For the text-containing cell, return its midpoint in [X, Y] coordinate format. 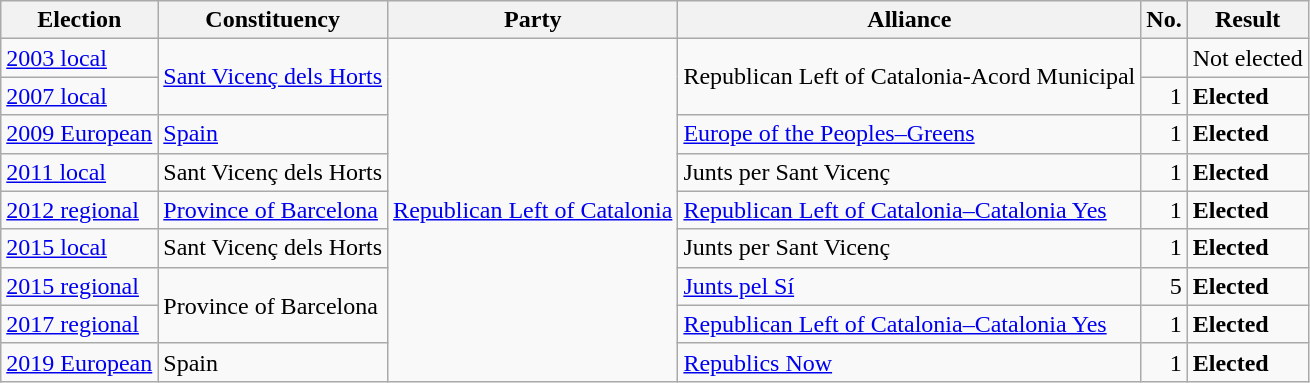
Election [80, 20]
2019 European [80, 362]
2017 regional [80, 324]
2007 local [80, 96]
Not elected [1248, 58]
2012 regional [80, 210]
Alliance [910, 20]
2003 local [80, 58]
Party [533, 20]
2015 regional [80, 286]
2009 European [80, 134]
2015 local [80, 248]
Result [1248, 20]
Republican Left of Catalonia-Acord Municipal [910, 77]
2011 local [80, 172]
Republics Now [910, 362]
5 [1164, 286]
Republican Left of Catalonia [533, 210]
Junts pel Sí [910, 286]
Europe of the Peoples–Greens [910, 134]
No. [1164, 20]
Constituency [273, 20]
